From the cell containing the given text, extract its center point as (x, y) coordinate. 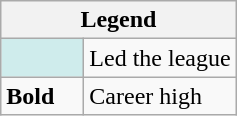
Career high (160, 96)
Legend (118, 20)
Led the league (160, 58)
Bold (42, 96)
